Return (X, Y) of the center of cell containing provided text 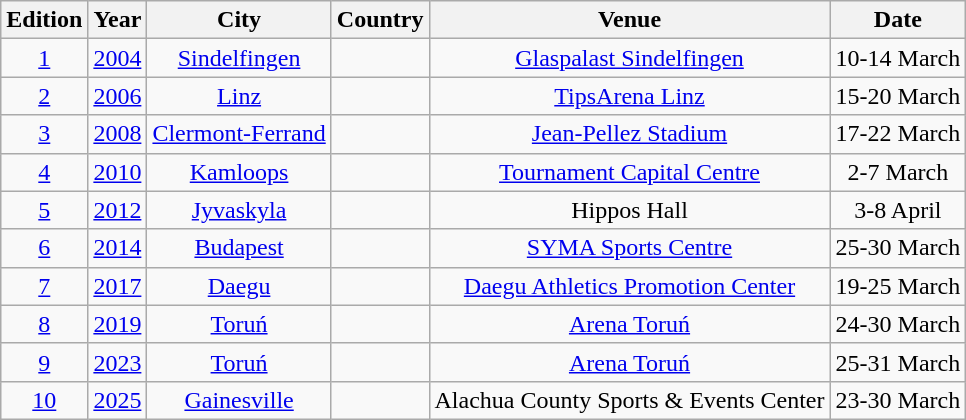
3 (44, 134)
SYMA Sports Centre (630, 248)
1 (44, 58)
10 (44, 400)
Kamloops (239, 172)
8 (44, 324)
Gainesville (239, 400)
19-25 March (898, 286)
17-22 March (898, 134)
Daegu (239, 286)
2008 (118, 134)
2023 (118, 362)
5 (44, 210)
Clermont-Ferrand (239, 134)
2010 (118, 172)
Linz (239, 96)
Budapest (239, 248)
TipsArena Linz (630, 96)
Jyvaskyla (239, 210)
15-20 March (898, 96)
9 (44, 362)
Edition (44, 20)
Date (898, 20)
23-30 March (898, 400)
2014 (118, 248)
6 (44, 248)
2025 (118, 400)
2012 (118, 210)
Year (118, 20)
7 (44, 286)
Sindelfingen (239, 58)
2006 (118, 96)
2004 (118, 58)
Daegu Athletics Promotion Center (630, 286)
Alachua County Sports & Events Center (630, 400)
City (239, 20)
3-8 April (898, 210)
25-31 March (898, 362)
24-30 March (898, 324)
Venue (630, 20)
Jean-Pellez Stadium (630, 134)
2-7 March (898, 172)
Glaspalast Sindelfingen (630, 58)
Hippos Hall (630, 210)
2 (44, 96)
Tournament Capital Centre (630, 172)
2017 (118, 286)
2019 (118, 324)
Country (380, 20)
10-14 March (898, 58)
25-30 March (898, 248)
4 (44, 172)
